Capture the cell that displays the provided text and extract its (X, Y) central coordinate. 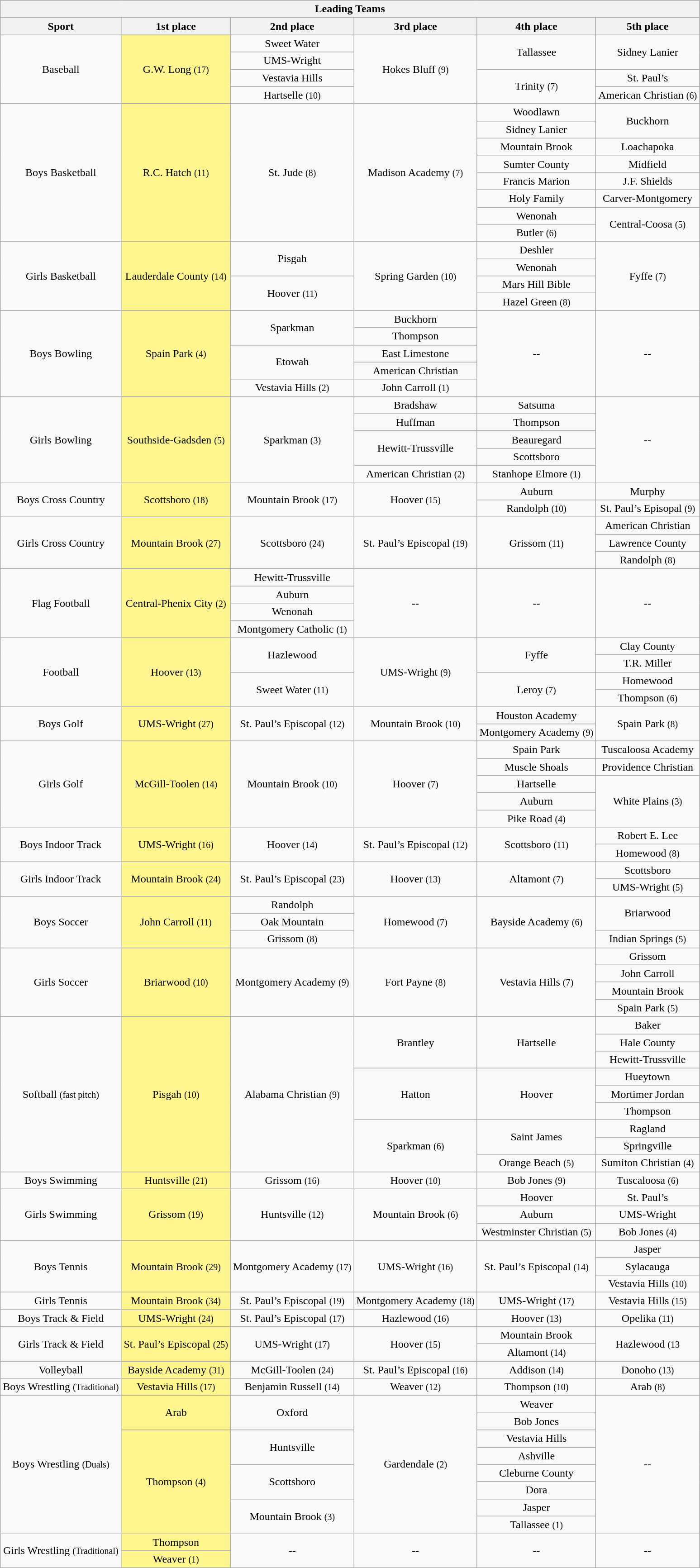
Girls Wrestling (Traditional) (61, 1550)
Girls Indoor Track (61, 879)
5th place (648, 26)
Hoover (10) (415, 1180)
Boys Track & Field (61, 1318)
Mortimer Jordan (648, 1094)
Hoover (11) (292, 293)
Girls Tennis (61, 1301)
Holy Family (536, 198)
Volleyball (61, 1370)
Opelika (11) (648, 1318)
T.R. Miller (648, 663)
McGill-Toolen (14) (176, 784)
St. Paul’s Episcopal (17) (292, 1318)
Boys Cross Country (61, 500)
Houston Academy (536, 715)
Montgomery Academy (17) (292, 1266)
Springville (648, 1146)
Mountain Brook (34) (176, 1301)
Sparkman (292, 328)
Scottsboro (24) (292, 543)
St. Paul’s Episcopal (25) (176, 1344)
Fyffe (7) (648, 276)
Loachapoka (648, 147)
Bob Jones (536, 1421)
Grissom (8) (292, 939)
Lawrence County (648, 543)
Bob Jones (9) (536, 1180)
Boys Bowling (61, 353)
3rd place (415, 26)
Murphy (648, 491)
Thompson (10) (536, 1387)
Weaver (12) (415, 1387)
Boys Wrestling (Traditional) (61, 1387)
Woodlawn (536, 112)
Hartselle (10) (292, 95)
Hoover (7) (415, 784)
Spain Park (8) (648, 724)
American Christian (6) (648, 95)
Hueytown (648, 1077)
Clay County (648, 646)
Deshler (536, 250)
Homewood (7) (415, 922)
2nd place (292, 26)
Orange Beach (5) (536, 1163)
Spain Park (536, 749)
Mountain Brook (29) (176, 1266)
Madison Academy (7) (415, 172)
UMS-Wright (5) (648, 887)
Leroy (7) (536, 689)
Beauregard (536, 439)
Mountain Brook (6) (415, 1215)
McGill-Toolen (24) (292, 1370)
Homewood (8) (648, 853)
Hazlewood (16) (415, 1318)
Girls Golf (61, 784)
Ashville (536, 1456)
Randolph (292, 905)
Girls Bowling (61, 439)
Hazlewood (13 (648, 1344)
Grissom (648, 956)
Baker (648, 1025)
Pisgah (10) (176, 1094)
UMS-Wright (27) (176, 724)
Briarwood (10) (176, 982)
4th place (536, 26)
Thompson (4) (176, 1482)
Girls Basketball (61, 276)
Pisgah (292, 259)
Girls Soccer (61, 982)
Mountain Brook (17) (292, 500)
Football (61, 672)
Cleburne County (536, 1473)
Randolph (8) (648, 560)
Randolph (10) (536, 509)
Weaver (1) (176, 1559)
Brantley (415, 1042)
Spain Park (4) (176, 353)
Alabama Christian (9) (292, 1094)
Central-Phenix City (2) (176, 603)
Montgomery Academy (18) (415, 1301)
Trinity (7) (536, 86)
Thompson (6) (648, 698)
Girls Swimming (61, 1215)
Providence Christian (648, 767)
Vestavia Hills (15) (648, 1301)
Boys Wrestling (Duals) (61, 1464)
Stanhope Elmore (1) (536, 474)
Oak Mountain (292, 922)
Altamont (14) (536, 1353)
Butler (6) (536, 233)
John Carroll (1) (415, 388)
Etowah (292, 362)
Indian Springs (5) (648, 939)
Tuscaloosa (6) (648, 1180)
Hatton (415, 1094)
Carver-Montgomery (648, 198)
Boys Soccer (61, 922)
Tallassee (536, 52)
Oxford (292, 1413)
Leading Teams (350, 9)
Huffman (415, 422)
Huntsville (292, 1447)
Sweet Water (292, 43)
Vestavia Hills (2) (292, 388)
Scottsboro (11) (536, 844)
Fyffe (536, 655)
Weaver (536, 1404)
Saint James (536, 1137)
Satsuma (536, 405)
Huntsville (12) (292, 1215)
Homewood (648, 681)
Arab (8) (648, 1387)
Vestavia Hills (17) (176, 1387)
Mars Hill Bible (536, 285)
St. Paul’s Episopal (9) (648, 509)
Mountain Brook (24) (176, 879)
Arab (176, 1413)
St. Paul’s Episcopal (23) (292, 879)
Softball (fast pitch) (61, 1094)
Benjamin Russell (14) (292, 1387)
R.C. Hatch (11) (176, 172)
White Plains (3) (648, 801)
Gardendale (2) (415, 1464)
Boys Swimming (61, 1180)
American Christian (2) (415, 474)
Vestavia Hills (7) (536, 982)
Westminster Christian (5) (536, 1232)
Altamont (7) (536, 879)
Lauderdale County (14) (176, 276)
Scottsboro (18) (176, 500)
J.F. Shields (648, 181)
Addison (14) (536, 1370)
Boys Basketball (61, 172)
St. Jude (8) (292, 172)
Spain Park (5) (648, 1008)
Mountain Brook (27) (176, 543)
Mountain Brook (3) (292, 1516)
East Limestone (415, 353)
Baseball (61, 69)
Donoho (13) (648, 1370)
Flag Football (61, 603)
Pike Road (4) (536, 819)
Grissom (11) (536, 543)
Boys Indoor Track (61, 844)
G.W. Long (17) (176, 69)
John Carroll (648, 973)
Bayside Academy (6) (536, 922)
Ragland (648, 1129)
Spring Garden (10) (415, 276)
Robert E. Lee (648, 836)
St. Paul’s Episcopal (16) (415, 1370)
Boys Golf (61, 724)
Francis Marion (536, 181)
Bayside Academy (31) (176, 1370)
Hazlewood (292, 655)
Grissom (16) (292, 1180)
Huntsville (21) (176, 1180)
Sumiton Christian (4) (648, 1163)
Sumter County (536, 164)
Central-Coosa (5) (648, 224)
Bob Jones (4) (648, 1232)
Girls Track & Field (61, 1344)
Tuscaloosa Academy (648, 749)
Bradshaw (415, 405)
UMS-Wright (24) (176, 1318)
Sparkman (3) (292, 439)
Sweet Water (11) (292, 689)
Hoover (14) (292, 844)
Muscle Shoals (536, 767)
Sport (61, 26)
Hazel Green (8) (536, 302)
Tallassee (1) (536, 1525)
Midfield (648, 164)
Southside-Gadsden (5) (176, 439)
Sparkman (6) (415, 1146)
Montgomery Catholic (1) (292, 629)
Sylacauga (648, 1266)
Girls Cross Country (61, 543)
Vestavia Hills (10) (648, 1283)
Fort Payne (8) (415, 982)
Hokes Bluff (9) (415, 69)
UMS-Wright (9) (415, 672)
1st place (176, 26)
Hale County (648, 1042)
Grissom (19) (176, 1215)
John Carroll (11) (176, 922)
Boys Tennis (61, 1266)
St. Paul’s Episcopal (14) (536, 1266)
Briarwood (648, 913)
Dora (536, 1490)
